Find where the given text appears and provide that cell's center as (X, Y) coordinate. 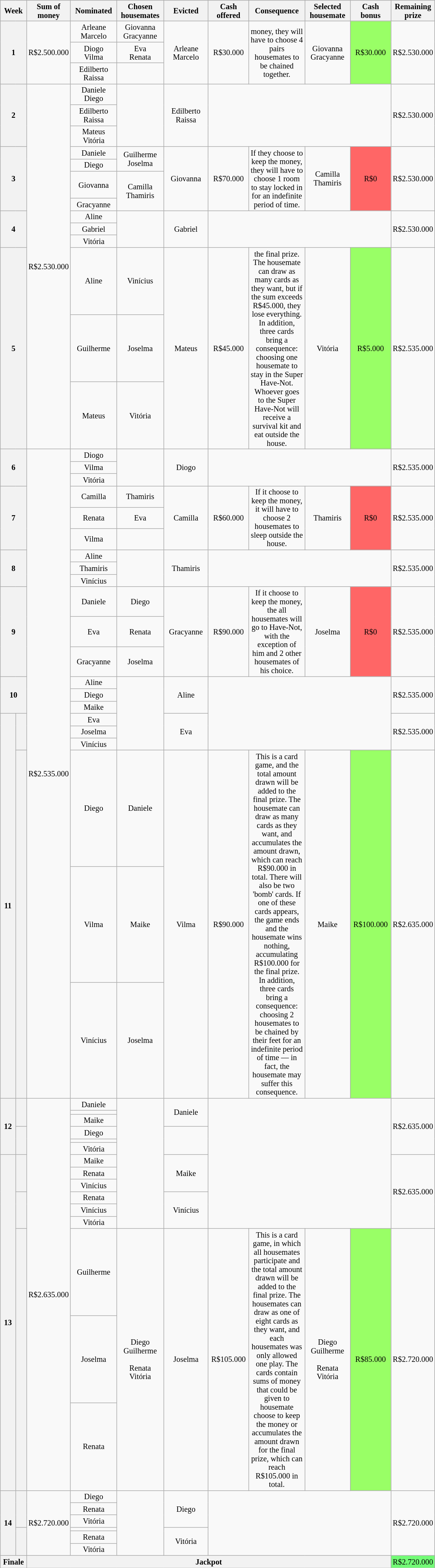
4 (14, 229)
11 (8, 906)
Selected housemate (327, 11)
EvaRenata (140, 53)
12 (8, 1126)
MateusVitória (93, 136)
If it choose to keep the money, the all housemates will go to Have-Not, with the exception of him and 2 other housemates of his choice. (277, 632)
If they choose to keep the money, they will have to choose 1 room to stay locked in for an indefinite period of time. (277, 178)
3 (14, 178)
money, they will have to choose 4 pairs housemates to be chained together. (277, 52)
8 (14, 568)
R$85.000 (370, 1359)
Cash bonus (370, 11)
Remaining prize (413, 11)
DiogoVilma (93, 53)
6 (14, 467)
Sum of money (48, 11)
R$2.500.000 (48, 52)
Jackpot (209, 1561)
5 (14, 348)
Consequence (277, 11)
R$45.000 (228, 348)
R$5.000 (370, 348)
Nominated (93, 11)
Finale (14, 1561)
If it choose to keep the money, it will have to choose 2 housemates to sleep outside the house. (277, 518)
R$100.000 (370, 924)
9 (14, 632)
Evicted (186, 11)
GuilhermeJoselma (140, 159)
R$70.000 (228, 178)
7 (14, 518)
R$105.000 (228, 1359)
Cash offered (228, 11)
DanieleDiego (93, 94)
14 (8, 1523)
2 (14, 115)
10 (14, 695)
Week (14, 11)
1 (14, 52)
R$60.000 (228, 518)
Chosen housemates (140, 11)
13 (8, 1322)
